Pinpoint the cell where the given text exists, returning its [x, y] midpoint coordinate. 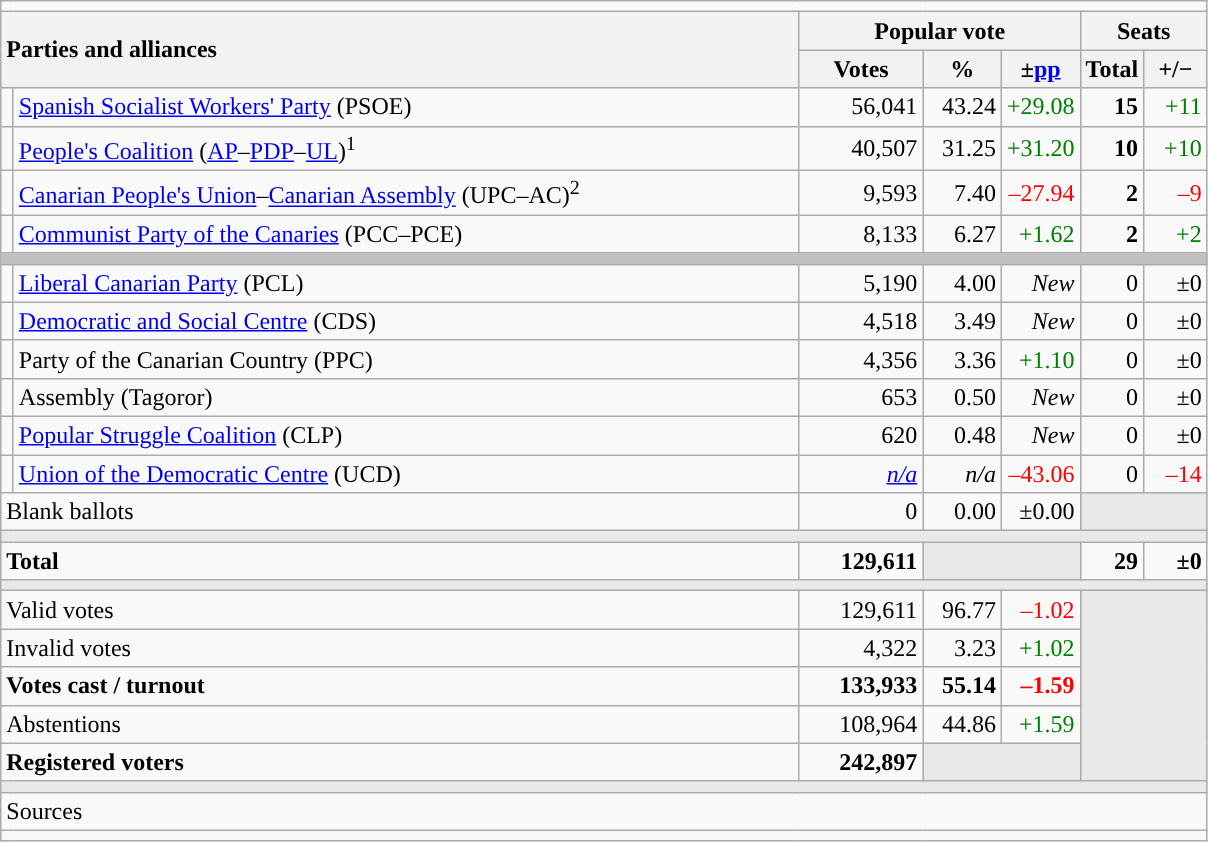
Communist Party of the Canaries (PCC–PCE) [406, 234]
Votes cast / turnout [400, 686]
–27.94 [1040, 194]
+1.59 [1040, 724]
–1.02 [1040, 610]
6.27 [962, 234]
–14 [1176, 474]
44.86 [962, 724]
Registered voters [400, 762]
+2 [1176, 234]
4,356 [861, 359]
56,041 [861, 107]
Sources [604, 811]
620 [861, 435]
55.14 [962, 686]
+1.62 [1040, 234]
People's Coalition (AP–PDP–UL)1 [406, 148]
Abstentions [400, 724]
Blank ballots [400, 512]
3.23 [962, 648]
+1.02 [1040, 648]
Valid votes [400, 610]
+1.10 [1040, 359]
8,133 [861, 234]
+29.08 [1040, 107]
3.49 [962, 321]
Invalid votes [400, 648]
+11 [1176, 107]
43.24 [962, 107]
133,933 [861, 686]
+10 [1176, 148]
Liberal Canarian Party (PCL) [406, 283]
96.77 [962, 610]
±0.00 [1040, 512]
–43.06 [1040, 474]
Canarian People's Union–Canarian Assembly (UPC–AC)2 [406, 194]
Union of the Democratic Centre (UCD) [406, 474]
Votes [861, 69]
Popular vote [940, 31]
29 [1112, 561]
0.48 [962, 435]
+/− [1176, 69]
+31.20 [1040, 148]
Assembly (Tagoror) [406, 397]
Spanish Socialist Workers' Party (PSOE) [406, 107]
242,897 [861, 762]
–1.59 [1040, 686]
4.00 [962, 283]
5,190 [861, 283]
0.00 [962, 512]
7.40 [962, 194]
40,507 [861, 148]
4,518 [861, 321]
Seats [1144, 31]
4,322 [861, 648]
% [962, 69]
–9 [1176, 194]
Parties and alliances [400, 50]
3.36 [962, 359]
Party of the Canarian Country (PPC) [406, 359]
±pp [1040, 69]
10 [1112, 148]
15 [1112, 107]
31.25 [962, 148]
108,964 [861, 724]
653 [861, 397]
Democratic and Social Centre (CDS) [406, 321]
0.50 [962, 397]
9,593 [861, 194]
Popular Struggle Coalition (CLP) [406, 435]
